For the text-containing cell, return its midpoint in (X, Y) coordinate format. 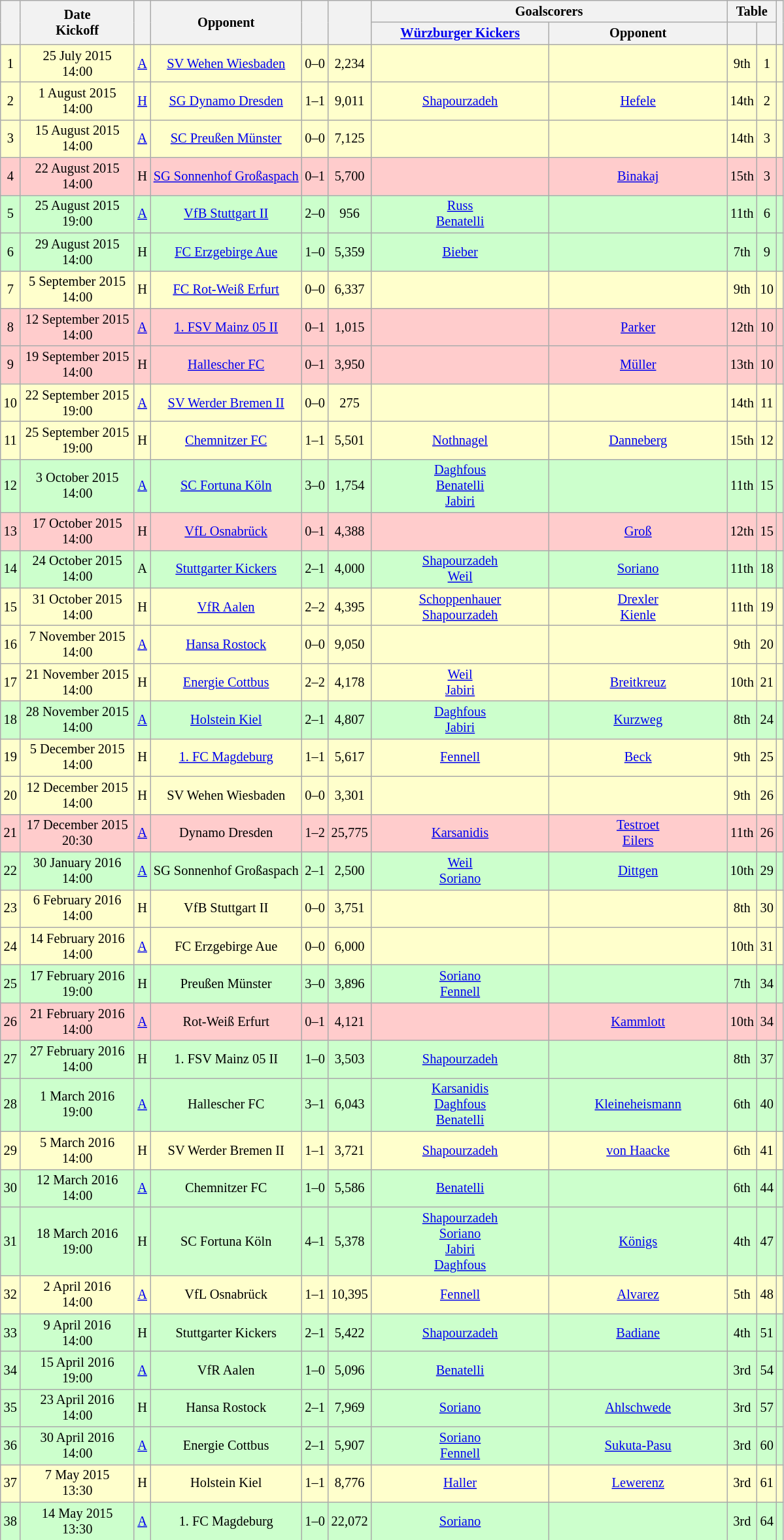
13th (742, 365)
1 March 201619:00 (77, 1104)
FC Rot-Weiß Erfurt (226, 290)
3,896 (350, 984)
29 August 201514:00 (77, 252)
956 (350, 214)
DateKickoff (77, 22)
Binakaj (638, 177)
5,422 (350, 1333)
28 (10, 1104)
22,072 (350, 1521)
Beck (638, 757)
5 (10, 214)
64 (767, 1521)
Haller (460, 1483)
Königs (638, 1241)
4 (10, 177)
5 December 201514:00 (77, 757)
Würzburger Kickers (460, 33)
3 October 201514:00 (77, 486)
Drexler Kienle (638, 607)
3,721 (350, 1150)
33 (10, 1333)
19 September 201514:00 (77, 365)
3,950 (350, 365)
2,500 (350, 870)
1–2 (315, 833)
4–1 (315, 1241)
9 April 201614:00 (77, 1333)
17 (10, 682)
Weil Jabiri (460, 682)
30 January 201614:00 (77, 870)
4,807 (350, 720)
Kammlott (638, 1021)
4,395 (350, 607)
Rot-Weiß Erfurt (226, 1021)
17 October 201514:00 (77, 532)
4,388 (350, 532)
7 (10, 290)
15 April 201619:00 (77, 1370)
25,775 (350, 833)
Karsanidis (460, 833)
12 December 201514:00 (77, 795)
22 September 201519:00 (77, 403)
3,301 (350, 795)
7,969 (350, 1408)
13 (10, 532)
5,617 (350, 757)
25 August 201519:00 (77, 214)
8 (10, 327)
275 (350, 403)
38 (10, 1521)
Lewerenz (638, 1483)
1,015 (350, 327)
36 (10, 1446)
41 (767, 1150)
4,000 (350, 569)
61 (767, 1483)
Karsanidis Daghfous Benatelli (460, 1104)
4,178 (350, 682)
SG Dynamo Dresden (226, 101)
31 October 201514:00 (77, 607)
22 (10, 870)
7,125 (350, 139)
17 December 201520:30 (77, 833)
16 (10, 644)
60 (767, 1446)
54 (767, 1370)
21 November 201514:00 (77, 682)
8,776 (350, 1483)
Hefele (638, 101)
4,121 (350, 1021)
Badiane (638, 1333)
Alvarez (638, 1295)
12 March 201614:00 (77, 1188)
5,359 (350, 252)
Shapourzadeh Soriano Jabiri Daghfous (460, 1241)
Dittgen (638, 870)
1 August 201514:00 (77, 101)
2–0 (315, 214)
Müller (638, 365)
5th (742, 1295)
5,700 (350, 177)
Groß (638, 532)
2 April 201614:00 (77, 1295)
Kleineheismann (638, 1104)
Breitkreuz (638, 682)
6 February 201614:00 (77, 908)
18 March 201619:00 (77, 1241)
17 February 201619:00 (77, 984)
Schoppenhauer Shapourzadeh (460, 607)
3,751 (350, 908)
47 (767, 1241)
Daghfous Jabiri (460, 720)
48 (767, 1295)
Russ Benatelli (460, 214)
5,907 (350, 1446)
28 November 201514:00 (77, 720)
Ahlschwede (638, 1408)
Preußen Münster (226, 984)
7 May 201513:30 (77, 1483)
25 July 201514:00 (77, 63)
27 (10, 1059)
Table (752, 11)
23 (10, 908)
Bieber (460, 252)
Parker (638, 327)
Goalscorers (549, 11)
7 November 201514:00 (77, 644)
22 August 201514:00 (77, 177)
32 (10, 1295)
Shapourzadeh Weil (460, 569)
2,234 (350, 63)
5,096 (350, 1370)
5 September 201514:00 (77, 290)
14 (10, 569)
3,503 (350, 1059)
SC Preußen Münster (226, 139)
Weil Soriano (460, 870)
14 February 201614:00 (77, 946)
5,501 (350, 440)
Kurzweg (638, 720)
35 (10, 1408)
44 (767, 1188)
1,754 (350, 486)
5,378 (350, 1241)
30 April 201614:00 (77, 1446)
Nothnagel (460, 440)
Daghfous Benatelli Jabiri (460, 486)
5 March 201614:00 (77, 1150)
6,043 (350, 1104)
5,586 (350, 1188)
6,337 (350, 290)
24 October 201514:00 (77, 569)
Danneberg (638, 440)
15 August 201514:00 (77, 139)
10,395 (350, 1295)
40 (767, 1104)
23 April 201614:00 (77, 1408)
21 February 201614:00 (77, 1021)
27 February 201614:00 (77, 1059)
14 May 201513:30 (77, 1521)
Dynamo Dresden (226, 833)
57 (767, 1408)
Testroet Eilers (638, 833)
von Haacke (638, 1150)
Sukuta-Pasu (638, 1446)
12 September 201514:00 (77, 327)
9,050 (350, 644)
25 September 201519:00 (77, 440)
6,000 (350, 946)
51 (767, 1333)
9,011 (350, 101)
3–1 (315, 1104)
